Scan for the cell matching the given text and deliver its (x, y) coordinate at center. 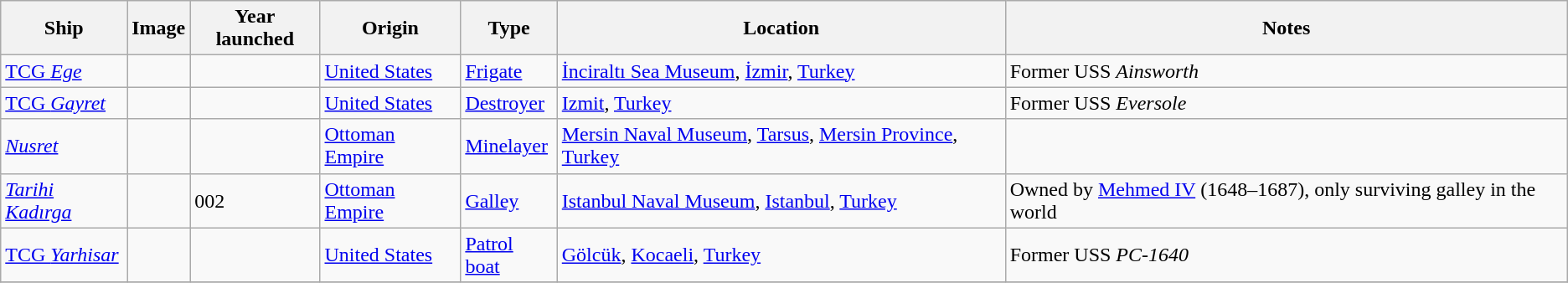
Tarihi Kadırga (64, 201)
TCG Yarhisar (64, 255)
Mersin Naval Museum, Tarsus, Mersin Province, Turkey (781, 146)
002 (255, 201)
Type (509, 28)
Location (781, 28)
Frigate (509, 71)
Galley (509, 201)
Former USS Ainsworth (1287, 71)
Istanbul Naval Museum, Istanbul, Turkey (781, 201)
TCG Ege (64, 71)
Owned by Mehmed IV (1648–1687), only surviving galley in the world (1287, 201)
Former USS Eversole (1287, 103)
Ship (64, 28)
TCG Gayret (64, 103)
Year launched (255, 28)
Origin (390, 28)
Image (159, 28)
Minelayer (509, 146)
Patrol boat (509, 255)
Destroyer (509, 103)
Gölcük, Kocaeli, Turkey (781, 255)
Notes (1287, 28)
İnciraltı Sea Museum, İzmir, Turkey (781, 71)
Nusret (64, 146)
Former USS PC-1640 (1287, 255)
Izmit, Turkey (781, 103)
